Provide the [X, Y] coordinate of the cell's center where the given text is located.  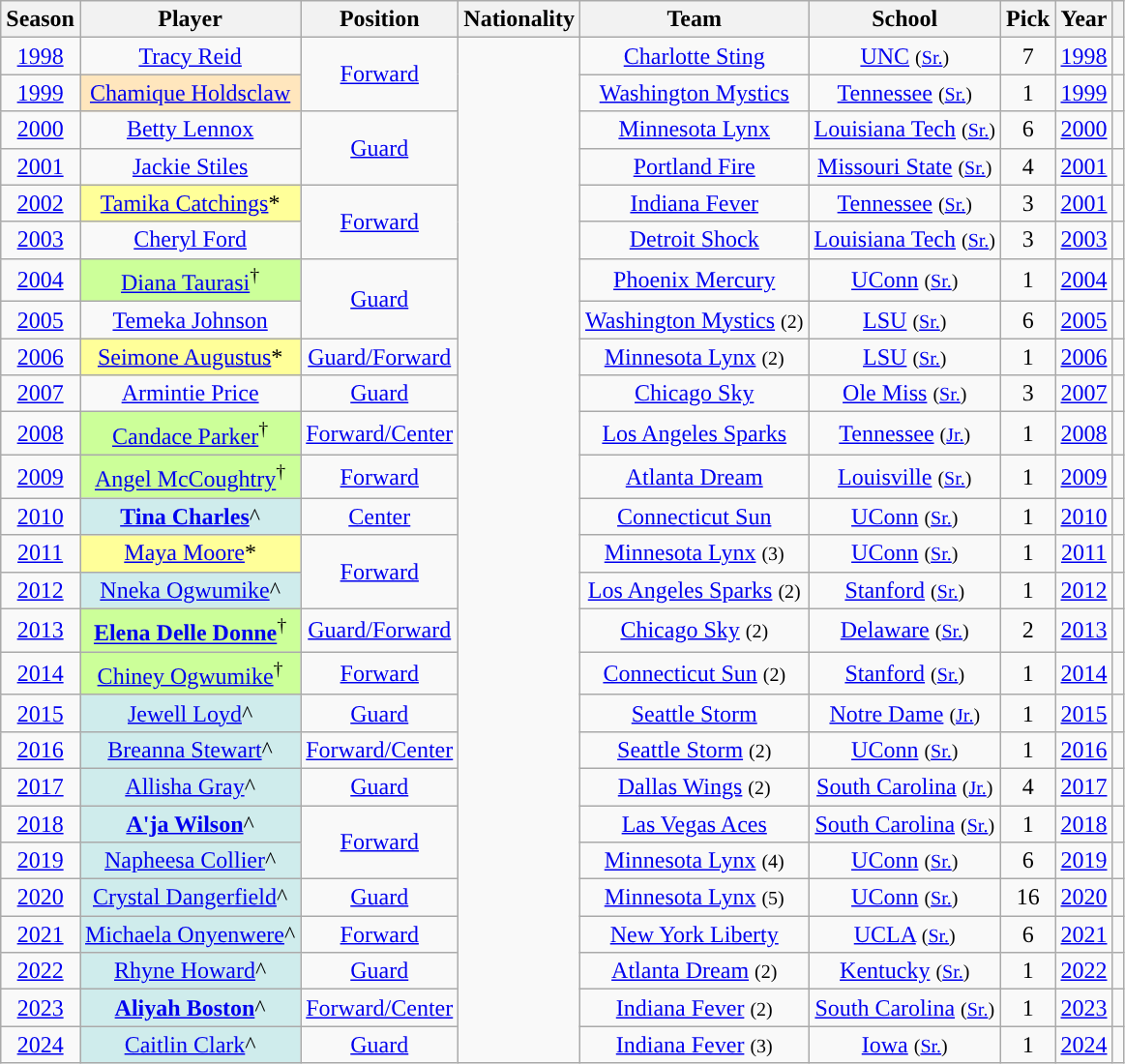
Las Vegas Aces [695, 824]
Atlanta Dream [695, 476]
Connecticut Sun [695, 517]
Allisha Gray^ [190, 786]
UNC (Sr.) [905, 56]
School [905, 19]
Minnesota Lynx (2) [695, 357]
Minnesota Lynx (5) [695, 898]
Minnesota Lynx (3) [695, 553]
Nneka Ogwumike^ [190, 590]
Nationality [519, 19]
New York Liberty [695, 934]
Atlanta Dream (2) [695, 971]
Tamika Catchings* [190, 203]
A'ja Wilson^ [190, 824]
Center [379, 517]
Diana Taurasi† [190, 281]
Jackie Stiles [190, 166]
Pick [1028, 19]
Angel McCoughtry† [190, 476]
Player [190, 19]
Tennessee (Jr.) [905, 433]
Temeka Johnson [190, 320]
Indiana Fever [695, 203]
16 [1028, 898]
Caitlin Clark^ [190, 1045]
Michaela Onyenwere^ [190, 934]
Minnesota Lynx (4) [695, 861]
Delaware (Sr.) [905, 631]
Position [379, 19]
Charlotte Sting [695, 56]
Season [41, 19]
2 [1028, 631]
Ole Miss (Sr.) [905, 394]
Washington Mystics [695, 93]
Armintie Price [190, 394]
Year [1083, 19]
Portland Fire [695, 166]
Betty Lennox [190, 130]
Los Angeles Sparks (2) [695, 590]
Napheesa Collier^ [190, 861]
Washington Mystics (2) [695, 320]
Tina Charles^ [190, 517]
Indiana Fever (3) [695, 1045]
Kentucky (Sr.) [905, 971]
Indiana Fever (2) [695, 1008]
Rhyne Howard^ [190, 971]
7 [1028, 56]
Missouri State (Sr.) [905, 166]
Jewell Loyd^ [190, 713]
Phoenix Mercury [695, 281]
2002 [41, 203]
Crystal Dangerfield^ [190, 898]
Chicago Sky [695, 394]
Elena Delle Donne† [190, 631]
Louisville (Sr.) [905, 476]
Seimone Augustus* [190, 357]
Tracy Reid [190, 56]
Minnesota Lynx [695, 130]
South Carolina (Jr.) [905, 786]
Detroit Shock [695, 240]
Cheryl Ford [190, 240]
Breanna Stewart^ [190, 750]
Los Angeles Sparks [695, 433]
Team [695, 19]
Maya Moore* [190, 553]
Iowa (Sr.) [905, 1045]
Seattle Storm (2) [695, 750]
Seattle Storm [695, 713]
Aliyah Boston^ [190, 1008]
Chamique Holdsclaw [190, 93]
Dallas Wings (2) [695, 786]
Chiney Ogwumike† [190, 673]
Chicago Sky (2) [695, 631]
Notre Dame (Jr.) [905, 713]
Connecticut Sun (2) [695, 673]
UCLA (Sr.) [905, 934]
Candace Parker† [190, 433]
